Return [X, Y] of the center of cell containing provided text 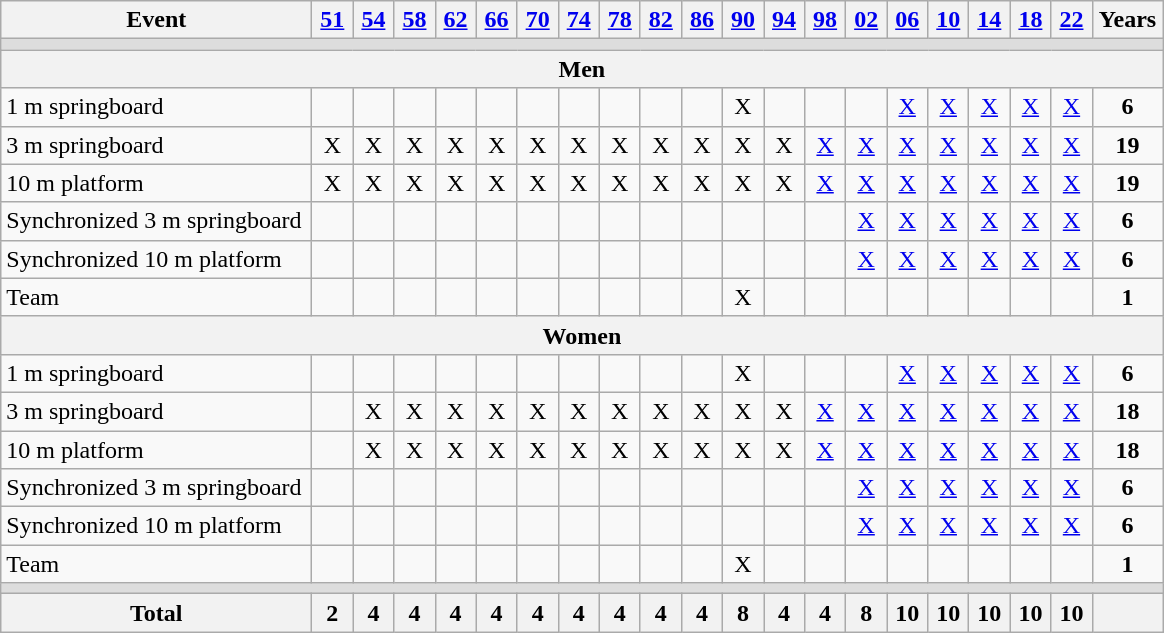
Event [156, 20]
51 [332, 20]
22 [1072, 20]
86 [702, 20]
70 [538, 20]
62 [456, 20]
Total [156, 613]
14 [990, 20]
54 [374, 20]
06 [908, 20]
94 [784, 20]
74 [578, 20]
02 [866, 20]
Men [582, 69]
98 [826, 20]
Years [1128, 20]
Women [582, 335]
78 [620, 20]
66 [496, 20]
58 [414, 20]
2 [332, 613]
82 [660, 20]
90 [742, 20]
